Return the (X, Y) coordinate for the center point of the cell that contains the specified text.  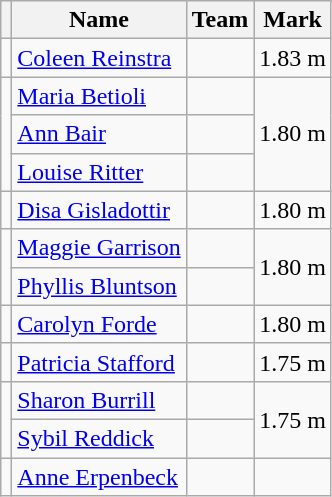
Louise Ritter (99, 172)
Sybil Reddick (99, 438)
Team (220, 20)
Phyllis Bluntson (99, 286)
Disa Gisladottir (99, 210)
Carolyn Forde (99, 324)
Ann Bair (99, 134)
Mark (293, 20)
Name (99, 20)
Anne Erpenbeck (99, 477)
1.83 m (293, 58)
Patricia Stafford (99, 362)
Coleen Reinstra (99, 58)
Maggie Garrison (99, 248)
Maria Betioli (99, 96)
Sharon Burrill (99, 400)
